Detect which cell encompasses the target text, then output its [x, y] center coordinate. 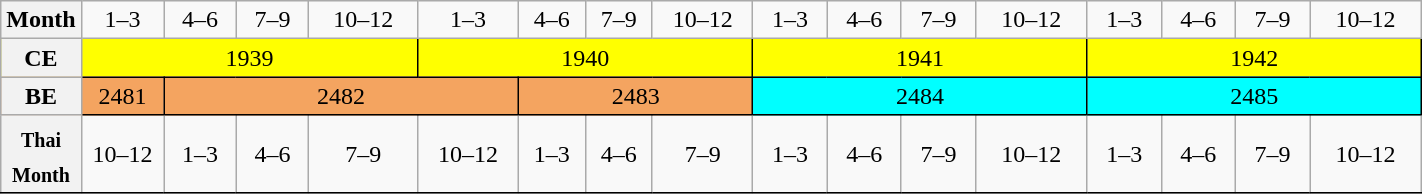
1939 [250, 58]
BE [41, 96]
Thai Month [41, 154]
2482 [342, 96]
1941 [920, 58]
CE [41, 58]
1940 [586, 58]
2485 [1254, 96]
2483 [636, 96]
1942 [1254, 58]
2481 [122, 96]
2484 [920, 96]
Month [41, 20]
